Identify which cell holds the provided text, then report its (X, Y) central coordinate. 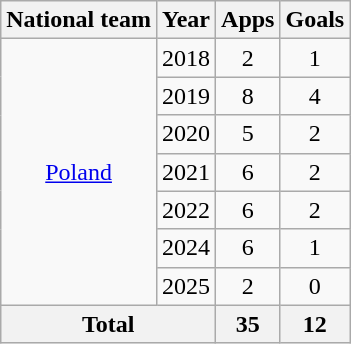
2018 (186, 58)
4 (315, 96)
0 (315, 286)
5 (248, 134)
2025 (186, 286)
Year (186, 20)
Goals (315, 20)
Total (108, 324)
12 (315, 324)
Apps (248, 20)
2022 (186, 210)
2021 (186, 172)
2019 (186, 96)
35 (248, 324)
8 (248, 96)
National team (79, 20)
2024 (186, 248)
2020 (186, 134)
Poland (79, 172)
